Capture the cell that displays the provided text and extract its [x, y] central coordinate. 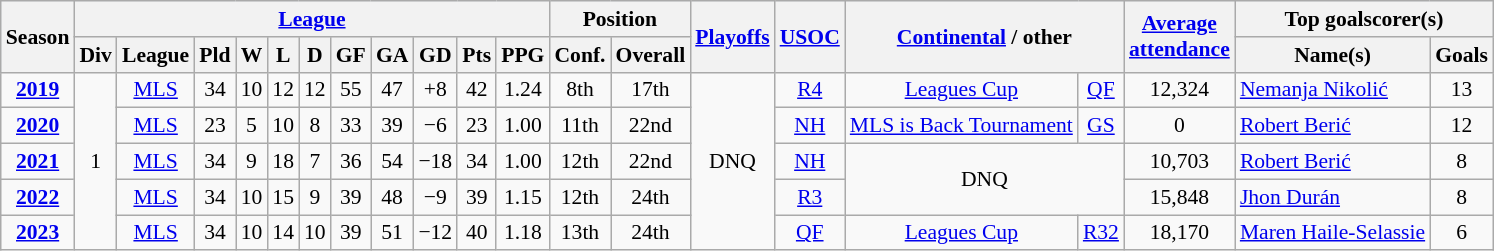
10,703 [1180, 162]
Pld [214, 55]
15,848 [1180, 197]
2019 [38, 90]
Playoffs [732, 36]
+8 [435, 90]
Goals [1462, 55]
MLS is Back Tournament [962, 126]
33 [351, 126]
1.15 [522, 197]
Season [38, 36]
40 [476, 233]
R3 [810, 197]
Name(s) [1332, 55]
Conf. [580, 55]
13 [1462, 90]
−9 [435, 197]
36 [351, 162]
11th [580, 126]
−12 [435, 233]
Average attendance [1180, 36]
14 [283, 233]
54 [392, 162]
47 [392, 90]
USOC [810, 36]
51 [392, 233]
GF [351, 55]
1.24 [522, 90]
W [252, 55]
R32 [1101, 233]
Overall [651, 55]
2022 [38, 197]
1 [96, 161]
7 [315, 162]
Jhon Durán [1332, 197]
2021 [38, 162]
Maren Haile-Selassie [1332, 233]
8th [580, 90]
1.18 [522, 233]
6 [1462, 233]
2023 [38, 233]
Pts [476, 55]
13th [580, 233]
L [283, 55]
GD [435, 55]
5 [252, 126]
18 [283, 162]
−6 [435, 126]
GA [392, 55]
Div [96, 55]
D [315, 55]
15 [283, 197]
GS [1101, 126]
Nemanja Nikolić [1332, 90]
2020 [38, 126]
Continental / other [984, 36]
18,170 [1180, 233]
17th [651, 90]
−18 [435, 162]
55 [351, 90]
PPG [522, 55]
Position [620, 19]
12,324 [1180, 90]
48 [392, 197]
R4 [810, 90]
42 [476, 90]
0 [1180, 126]
Top goalscorer(s) [1364, 19]
